Extract the [x, y] coordinate from the center of the cell holding the provided text.  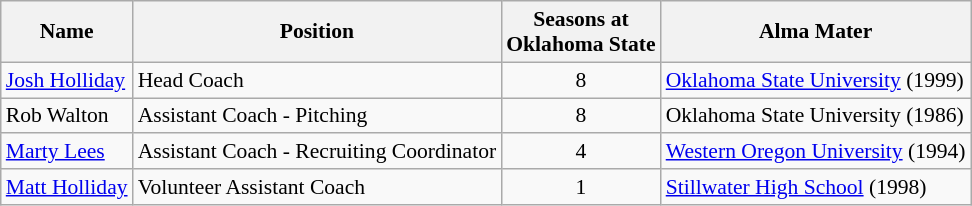
Oklahoma State University (1999) [816, 80]
Seasons atOklahoma State [580, 32]
Alma Mater [816, 32]
Assistant Coach - Recruiting Coordinator [318, 152]
Assistant Coach - Pitching [318, 116]
Josh Holliday [67, 80]
Western Oregon University (1994) [816, 152]
4 [580, 152]
Stillwater High School (1998) [816, 187]
Position [318, 32]
Marty Lees [67, 152]
Rob Walton [67, 116]
Matt Holliday [67, 187]
1 [580, 187]
Head Coach [318, 80]
Name [67, 32]
Oklahoma State University (1986) [816, 116]
Volunteer Assistant Coach [318, 187]
